Extract the [x, y] coordinate from the center of the cell holding the provided text.  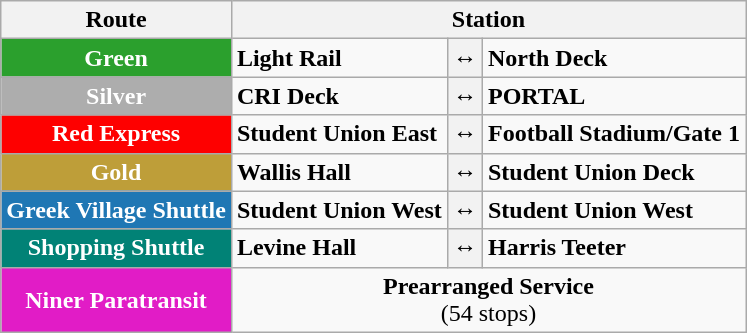
Red Express [116, 134]
Football Stadium/Gate 1 [614, 134]
Niner Paratransit [116, 300]
Harris Teeter [614, 248]
Greek Village Shuttle [116, 210]
Light Rail [339, 58]
Silver [116, 96]
Levine Hall [339, 248]
Student Union East [339, 134]
Wallis Hall [339, 172]
PORTAL [614, 96]
North Deck [614, 58]
Prearranged Service(54 stops) [488, 300]
Student Union Deck [614, 172]
Station [488, 20]
Green [116, 58]
Route [116, 20]
CRI Deck [339, 96]
Shopping Shuttle [116, 248]
Gold [116, 172]
